Search for the cell housing the specified text and yield its (x, y) center coordinate. 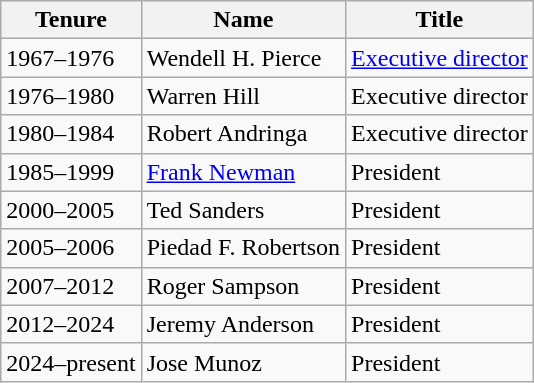
1985–1999 (71, 172)
Jose Munoz (243, 362)
1980–1984 (71, 134)
2000–2005 (71, 210)
Piedad F. Robertson (243, 248)
2005–2006 (71, 248)
1967–1976 (71, 58)
2012–2024 (71, 324)
Warren Hill (243, 96)
Wendell H. Pierce (243, 58)
Jeremy Anderson (243, 324)
1976–1980 (71, 96)
2007–2012 (71, 286)
Robert Andringa (243, 134)
Name (243, 20)
Frank Newman (243, 172)
Title (440, 20)
2024–present (71, 362)
Tenure (71, 20)
Roger Sampson (243, 286)
Ted Sanders (243, 210)
